Pinpoint the cell where the given text exists, returning its (x, y) midpoint coordinate. 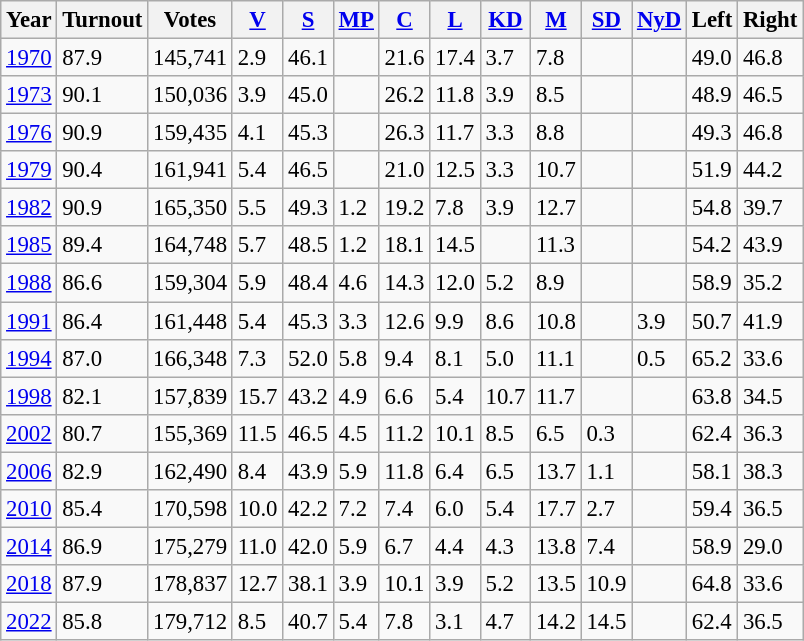
41.9 (770, 321)
10.0 (257, 509)
L (455, 20)
85.4 (102, 509)
6.7 (404, 546)
1979 (29, 170)
48.4 (308, 283)
86.9 (102, 546)
50.7 (712, 321)
5.5 (257, 208)
35.2 (770, 283)
64.8 (712, 584)
1970 (29, 58)
5.0 (505, 358)
159,435 (190, 133)
11.0 (257, 546)
4.9 (356, 396)
10.9 (606, 584)
4.7 (505, 621)
86.6 (102, 283)
2018 (29, 584)
2014 (29, 546)
42.2 (308, 509)
17.7 (556, 509)
82.9 (102, 471)
165,350 (190, 208)
150,036 (190, 95)
65.2 (712, 358)
162,490 (190, 471)
3.1 (455, 621)
86.4 (102, 321)
1.1 (606, 471)
49.0 (712, 58)
8.9 (556, 283)
48.5 (308, 245)
NyD (660, 20)
V (257, 20)
1985 (29, 245)
6.0 (455, 509)
80.7 (102, 433)
13.5 (556, 584)
87.0 (102, 358)
1976 (29, 133)
14.3 (404, 283)
54.8 (712, 208)
40.7 (308, 621)
2006 (29, 471)
MP (356, 20)
5.8 (356, 358)
Turnout (102, 20)
82.1 (102, 396)
Right (770, 20)
36.3 (770, 433)
38.3 (770, 471)
39.7 (770, 208)
59.4 (712, 509)
21.0 (404, 170)
14.2 (556, 621)
2010 (29, 509)
12.5 (455, 170)
18.1 (404, 245)
4.3 (505, 546)
17.4 (455, 58)
1994 (29, 358)
11.1 (556, 358)
34.5 (770, 396)
157,839 (190, 396)
45.0 (308, 95)
C (404, 20)
42.0 (308, 546)
7.3 (257, 358)
179,712 (190, 621)
26.3 (404, 133)
8.6 (505, 321)
SD (606, 20)
11.2 (404, 433)
2022 (29, 621)
1991 (29, 321)
161,941 (190, 170)
M (556, 20)
85.8 (102, 621)
1973 (29, 95)
S (308, 20)
1988 (29, 283)
48.9 (712, 95)
6.6 (404, 396)
15.7 (257, 396)
2.7 (606, 509)
2.9 (257, 58)
29.0 (770, 546)
Left (712, 20)
9.4 (404, 358)
164,748 (190, 245)
KD (505, 20)
10.8 (556, 321)
90.4 (102, 170)
13.8 (556, 546)
Votes (190, 20)
43.2 (308, 396)
19.2 (404, 208)
5.7 (257, 245)
7.2 (356, 509)
1982 (29, 208)
44.2 (770, 170)
166,348 (190, 358)
52.0 (308, 358)
21.6 (404, 58)
11.3 (556, 245)
51.9 (712, 170)
8.8 (556, 133)
145,741 (190, 58)
155,369 (190, 433)
12.0 (455, 283)
4.6 (356, 283)
89.4 (102, 245)
8.4 (257, 471)
9.9 (455, 321)
8.1 (455, 358)
54.2 (712, 245)
26.2 (404, 95)
170,598 (190, 509)
4.4 (455, 546)
38.1 (308, 584)
11.5 (257, 433)
4.1 (257, 133)
90.1 (102, 95)
46.1 (308, 58)
159,304 (190, 283)
0.3 (606, 433)
2002 (29, 433)
63.8 (712, 396)
12.6 (404, 321)
178,837 (190, 584)
3.7 (505, 58)
Year (29, 20)
13.7 (556, 471)
6.4 (455, 471)
4.5 (356, 433)
1998 (29, 396)
58.1 (712, 471)
161,448 (190, 321)
0.5 (660, 358)
175,279 (190, 546)
